Search for the cell housing the specified text and yield its [x, y] center coordinate. 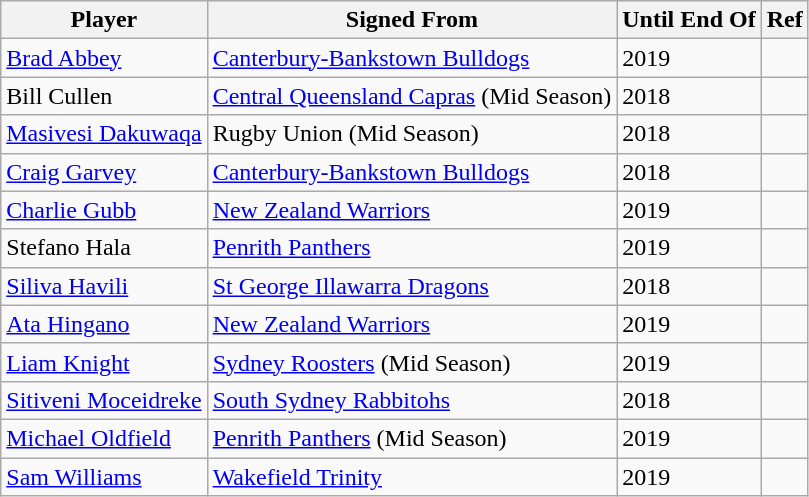
Ref [784, 20]
Craig Garvey [104, 172]
Brad Abbey [104, 58]
Player [104, 20]
Sam Williams [104, 477]
Bill Cullen [104, 96]
Penrith Panthers (Mid Season) [412, 438]
St George Illawarra Dragons [412, 286]
Liam Knight [104, 362]
Signed From [412, 20]
Stefano Hala [104, 248]
Central Queensland Capras (Mid Season) [412, 96]
Michael Oldfield [104, 438]
Until End Of [689, 20]
South Sydney Rabbitohs [412, 400]
Siliva Havili [104, 286]
Wakefield Trinity [412, 477]
Penrith Panthers [412, 248]
Rugby Union (Mid Season) [412, 134]
Ata Hingano [104, 324]
Charlie Gubb [104, 210]
Masivesi Dakuwaqa [104, 134]
Sitiveni Moceidreke [104, 400]
Sydney Roosters (Mid Season) [412, 362]
